Capture the cell that displays the provided text and extract its [X, Y] central coordinate. 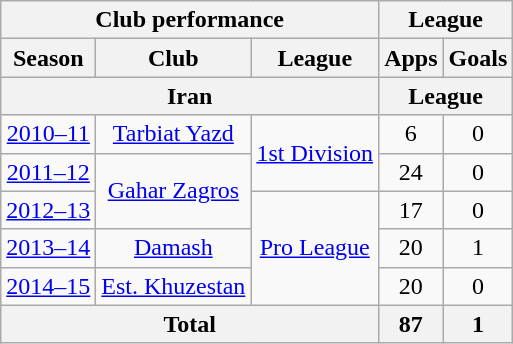
6 [411, 134]
2012–13 [48, 210]
Damash [174, 248]
2013–14 [48, 248]
17 [411, 210]
Apps [411, 58]
Club performance [190, 20]
Iran [190, 96]
1st Division [315, 153]
Total [190, 324]
Tarbiat Yazd [174, 134]
2010–11 [48, 134]
Club [174, 58]
Goals [478, 58]
Season [48, 58]
24 [411, 172]
2011–12 [48, 172]
87 [411, 324]
Est. Khuzestan [174, 286]
Pro League [315, 248]
2014–15 [48, 286]
Gahar Zagros [174, 191]
